Capture the cell that displays the provided text and extract its (x, y) central coordinate. 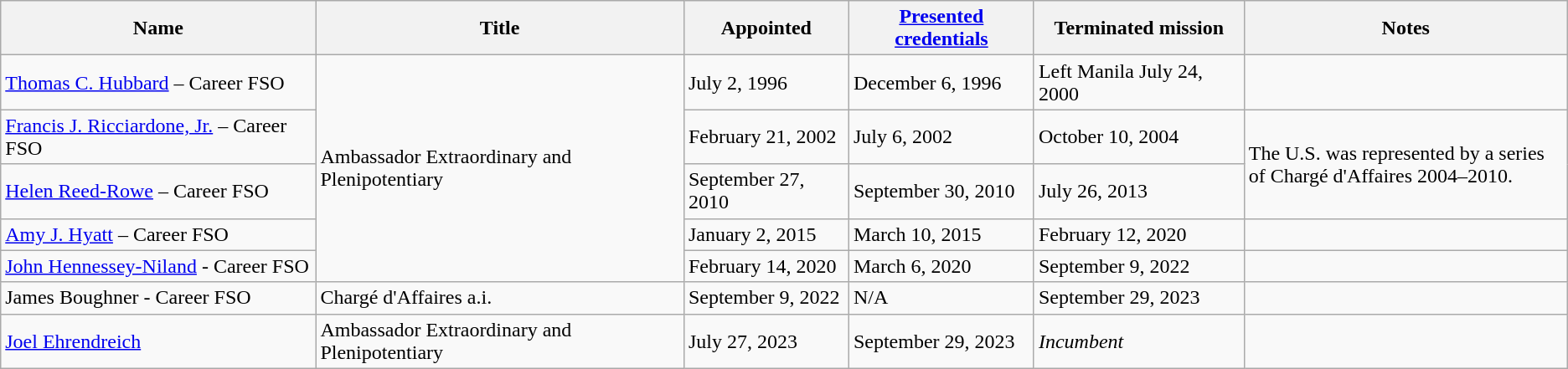
Joel Ehrendreich (158, 341)
September 30, 2010 (941, 191)
February 12, 2020 (1139, 234)
February 21, 2002 (766, 137)
Title (499, 28)
Chargé d'Affaires a.i. (499, 298)
Helen Reed-Rowe – Career FSO (158, 191)
The U.S. was represented by a series of Chargé d'Affaires 2004–2010. (1406, 164)
July 27, 2023 (766, 341)
John Hennessey-Niland - Career FSO (158, 266)
September 27, 2010 (766, 191)
March 10, 2015 (941, 234)
Left Manila July 24, 2000 (1139, 82)
February 14, 2020 (766, 266)
Incumbent (1139, 341)
July 2, 1996 (766, 82)
Name (158, 28)
July 6, 2002 (941, 137)
July 26, 2013 (1139, 191)
N/A (941, 298)
October 10, 2004 (1139, 137)
Amy J. Hyatt – Career FSO (158, 234)
January 2, 2015 (766, 234)
James Boughner - Career FSO (158, 298)
Terminated mission (1139, 28)
Thomas C. Hubbard – Career FSO (158, 82)
Presented credentials (941, 28)
Notes (1406, 28)
Francis J. Ricciardone, Jr. – Career FSO (158, 137)
March 6, 2020 (941, 266)
Appointed (766, 28)
December 6, 1996 (941, 82)
